Find where the given text appears and provide that cell's center as (X, Y) coordinate. 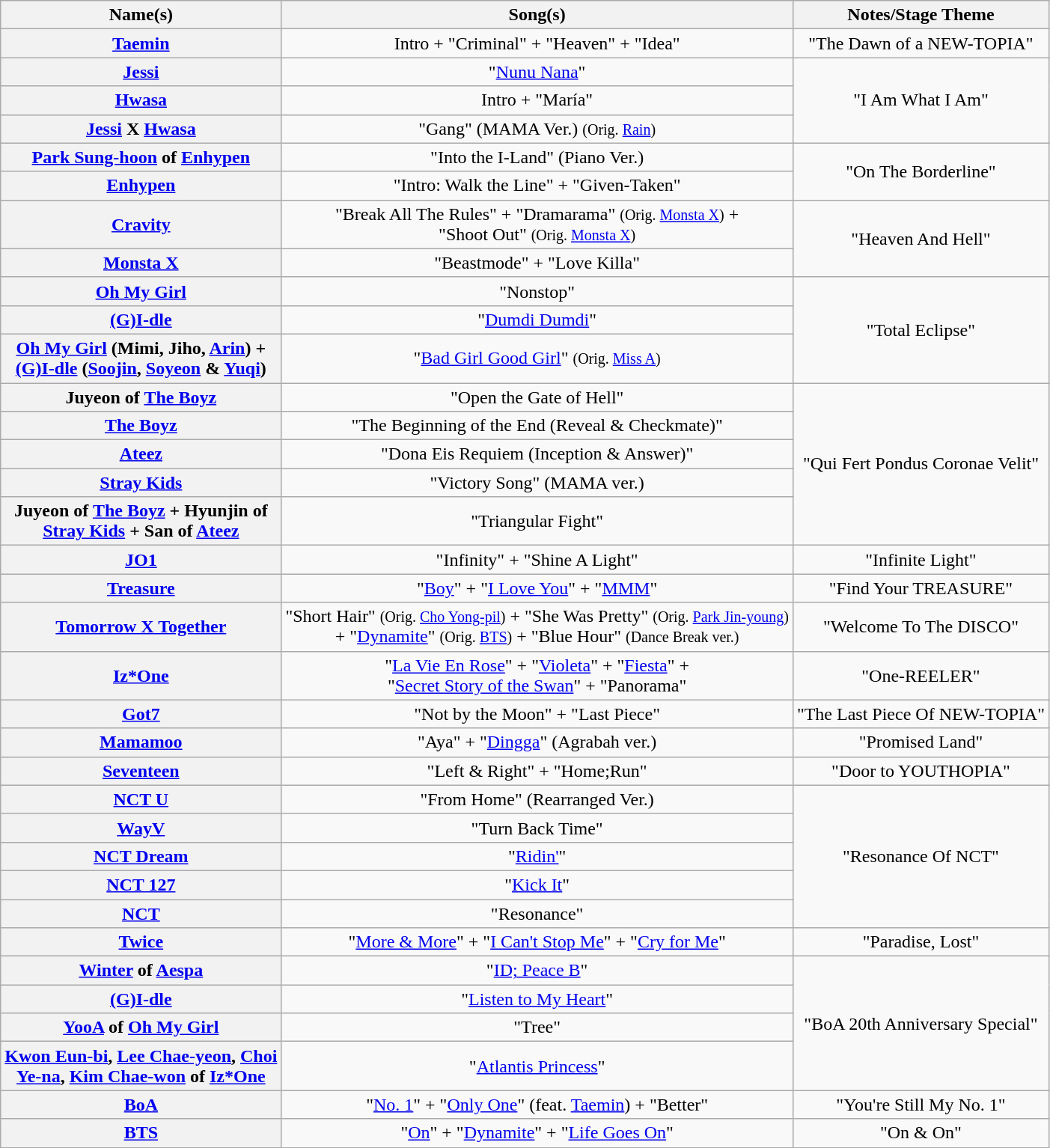
Treasure (141, 588)
Taemin (141, 43)
NCT 127 (141, 885)
"Qui Fert Pondus Coronae Velit" (921, 464)
"Resonance Of NCT" (921, 856)
"Infinity" + "Shine A Light" (537, 560)
"The Last Piece Of NEW-TOPIA" (921, 714)
NCT U (141, 799)
Notes/Stage Theme (921, 15)
"Ridin'" (537, 856)
"Heaven And Hell" (921, 238)
"Dumdi Dumdi" (537, 320)
"Victory Song" (MAMA ver.) (537, 483)
Mamamoo (141, 742)
Intro + "Criminal" + "Heaven" + "Idea" (537, 43)
"On" + "Dynamite" + "Life Goes On" (537, 1133)
"BoA 20th Anniversary Special" (921, 1024)
"Boy" + "I Love You" + "MMM" (537, 588)
"ID; Peace B" (537, 971)
Oh My Girl (Mimi, Jiho, Arin) + (G)I-dle (Soojin, Soyeon & Yuqi) (141, 358)
"Into the I-Land" (Piano Ver.) (537, 157)
"Listen to My Heart" (537, 999)
"You're Still My No. 1" (921, 1105)
Iz*One (141, 675)
Jessi X Hwasa (141, 129)
"Bad Girl Good Girl" (Orig. Miss A) (537, 358)
Kwon Eun-bi, Lee Chae-yeon, Choi Ye-na, Kim Chae-won of Iz*One (141, 1066)
Winter of Aespa (141, 971)
"Triangular Fight" (537, 521)
"More & More" + "I Can't Stop Me" + "Cry for Me" (537, 942)
"Paradise, Lost" (921, 942)
The Boyz (141, 426)
Hwasa (141, 100)
"On & On" (921, 1133)
"Door to YOUTHOPIA" (921, 771)
Twice (141, 942)
"One-REELER" (921, 675)
BTS (141, 1133)
Got7 (141, 714)
"Infinite Light" (921, 560)
Park Sung-hoon of Enhypen (141, 157)
"The Dawn of a NEW-TOPIA" (921, 43)
Stray Kids (141, 483)
"Welcome To The DISCO" (921, 627)
"Total Eclipse" (921, 329)
Name(s) (141, 15)
"Tree" (537, 1028)
"Atlantis Princess" (537, 1066)
Juyeon of The Boyz + Hyunjin of Stray Kids + San of Ateez (141, 521)
YooA of Oh My Girl (141, 1028)
Ateez (141, 454)
NCT (141, 914)
"Promised Land" (921, 742)
"On The Borderline" (921, 171)
"I Am What I Am" (921, 100)
BoA (141, 1105)
"The Beginning of the End (Reveal & Checkmate)" (537, 426)
"Nonstop" (537, 291)
"Turn Back Time" (537, 828)
Oh My Girl (141, 291)
NCT Dream (141, 856)
"Aya" + "Dingga" (Agrabah ver.) (537, 742)
Seventeen (141, 771)
JO1 (141, 560)
"Intro: Walk the Line" + "Given-Taken" (537, 186)
"Gang" (MAMA Ver.) (Orig. Rain) (537, 129)
"Find Your TREASURE" (921, 588)
"Not by the Moon" + "Last Piece" (537, 714)
WayV (141, 828)
"From Home" (Rearranged Ver.) (537, 799)
"Resonance" (537, 914)
Jessi (141, 72)
"Beastmode" + "Love Killa" (537, 263)
"Break All The Rules" + "Dramarama" (Orig. Monsta X) +"Shoot Out" (Orig. Monsta X) (537, 225)
Monsta X (141, 263)
"Left & Right" + "Home;Run" (537, 771)
"Open the Gate of Hell" (537, 397)
"No. 1" + "Only One" (feat. Taemin) + "Better" (537, 1105)
Enhypen (141, 186)
Song(s) (537, 15)
"Dona Eis Requiem (Inception & Answer)" (537, 454)
Intro + "María" (537, 100)
Cravity (141, 225)
"Short Hair" (Orig. Cho Yong-pil) + "She Was Pretty" (Orig. Park Jin-young) + "Dynamite" (Orig. BTS) + "Blue Hour" (Dance Break ver.) (537, 627)
Tomorrow X Together (141, 627)
"Kick It" (537, 885)
"La Vie En Rose" + "Violeta" + "Fiesta" +"Secret Story of the Swan" + "Panorama" (537, 675)
Juyeon of The Boyz (141, 397)
"Nunu Nana" (537, 72)
